Determine the [X, Y] coordinate at the center of the cell enclosing the given text.  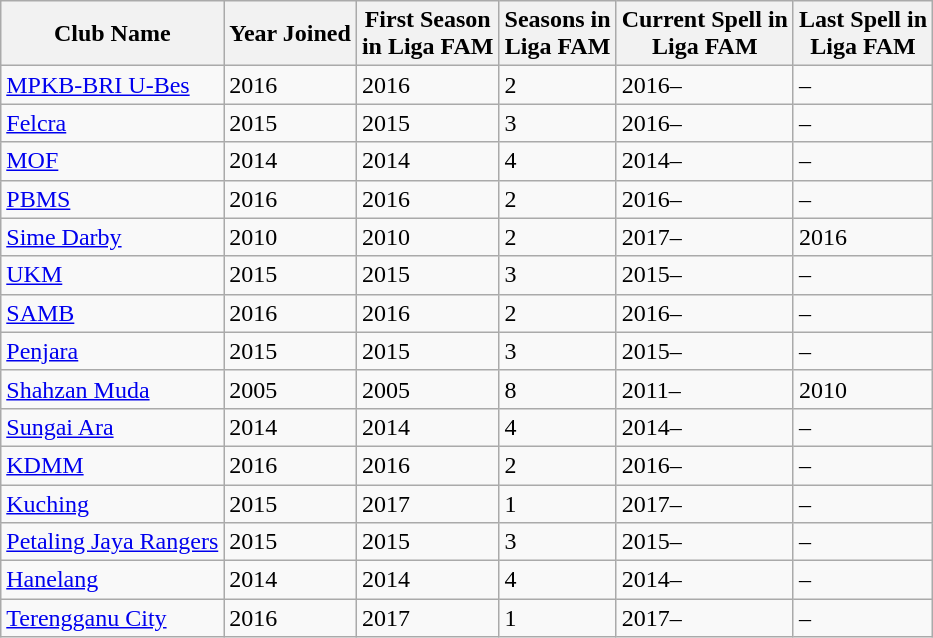
MPKB-BRI U-Bes [112, 85]
Sime Darby [112, 237]
MOF [112, 161]
Club Name [112, 34]
First Seasonin Liga FAM [428, 34]
SAMB [112, 313]
Shahzan Muda [112, 389]
8 [558, 389]
2011– [704, 389]
Kuching [112, 503]
KDMM [112, 465]
Sungai Ara [112, 427]
Terengganu City [112, 618]
Year Joined [290, 34]
Seasons inLiga FAM [558, 34]
Hanelang [112, 580]
Current Spell in Liga FAM [704, 34]
Last Spell in Liga FAM [862, 34]
Penjara [112, 351]
UKM [112, 275]
Petaling Jaya Rangers [112, 542]
Felcra [112, 123]
PBMS [112, 199]
